Find where the given text appears and provide that cell's center as [X, Y] coordinate. 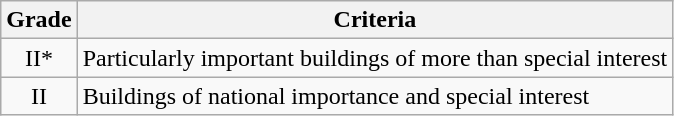
Criteria [375, 20]
Particularly important buildings of more than special interest [375, 58]
II* [39, 58]
Grade [39, 20]
Buildings of national importance and special interest [375, 96]
II [39, 96]
